Identify which cell holds the provided text, then report its [x, y] central coordinate. 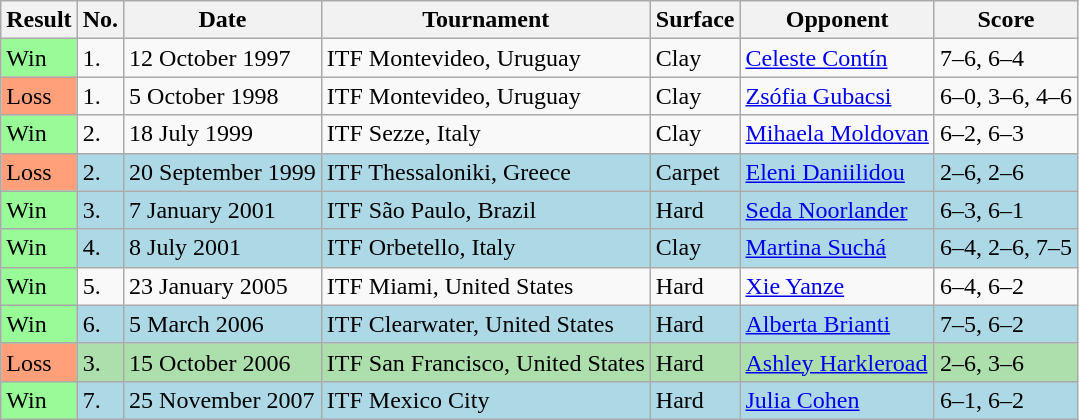
Score [1006, 20]
ITF Clearwater, United States [486, 324]
ITF Sezze, Italy [486, 134]
7. [100, 400]
12 October 1997 [223, 58]
6–0, 3–6, 4–6 [1006, 96]
6–4, 2–6, 7–5 [1006, 248]
15 October 2006 [223, 362]
Alberta Brianti [837, 324]
6. [100, 324]
ITF Thessaloniki, Greece [486, 172]
Surface [695, 20]
7 January 2001 [223, 210]
5 October 1998 [223, 96]
Eleni Daniilidou [837, 172]
8 July 2001 [223, 248]
Ashley Harkleroad [837, 362]
2–6, 3–6 [1006, 362]
ITF Miami, United States [486, 286]
23 January 2005 [223, 286]
4. [100, 248]
6–1, 6–2 [1006, 400]
Julia Cohen [837, 400]
ITF San Francisco, United States [486, 362]
No. [100, 20]
ITF Orbetello, Italy [486, 248]
7–5, 6–2 [1006, 324]
Martina Suchá [837, 248]
Date [223, 20]
5 March 2006 [223, 324]
Opponent [837, 20]
6–2, 6–3 [1006, 134]
Mihaela Moldovan [837, 134]
18 July 1999 [223, 134]
Seda Noorlander [837, 210]
6–3, 6–1 [1006, 210]
5. [100, 286]
Xie Yanze [837, 286]
Carpet [695, 172]
Tournament [486, 20]
ITF Mexico City [486, 400]
Result [39, 20]
Celeste Contín [837, 58]
2–6, 2–6 [1006, 172]
20 September 1999 [223, 172]
6–4, 6–2 [1006, 286]
25 November 2007 [223, 400]
ITF São Paulo, Brazil [486, 210]
7–6, 6–4 [1006, 58]
Zsófia Gubacsi [837, 96]
